Return [x, y] of the center of cell containing provided text 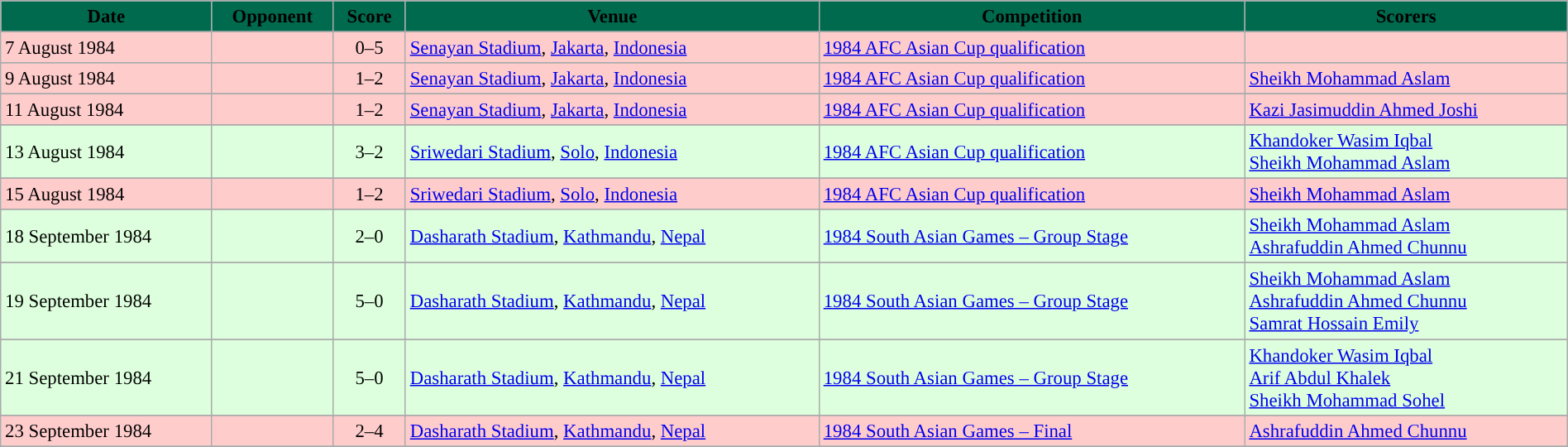
21 September 1984 [106, 377]
2–4 [370, 430]
0–5 [370, 48]
18 September 1984 [106, 237]
Khandoker Wasim Iqbal Arif Abdul Khalek Sheikh Mohammad Sohel [1406, 377]
7 August 1984 [106, 48]
11 August 1984 [106, 110]
Date [106, 17]
Opponent [273, 17]
Kazi Jasimuddin Ahmed Joshi [1406, 110]
1984 South Asian Games – Final [1032, 430]
Score [370, 17]
2–0 [370, 237]
13 August 1984 [106, 152]
9 August 1984 [106, 79]
Sheikh Mohammad Aslam Ashrafuddin Ahmed Chunnu Samrat Hossain Emily [1406, 301]
19 September 1984 [106, 301]
Scorers [1406, 17]
Sheikh Mohammad Aslam Ashrafuddin Ahmed Chunnu [1406, 237]
Ashrafuddin Ahmed Chunnu [1406, 430]
15 August 1984 [106, 195]
23 September 1984 [106, 430]
Competition [1032, 17]
Khandoker Wasim Iqbal Sheikh Mohammad Aslam [1406, 152]
3–2 [370, 152]
Venue [612, 17]
